For the text-containing cell, return its midpoint in [x, y] coordinate format. 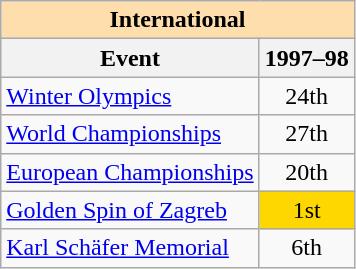
1997–98 [306, 58]
Event [130, 58]
24th [306, 96]
International [178, 20]
Karl Schäfer Memorial [130, 248]
6th [306, 248]
World Championships [130, 134]
20th [306, 172]
27th [306, 134]
European Championships [130, 172]
Winter Olympics [130, 96]
1st [306, 210]
Golden Spin of Zagreb [130, 210]
